Return (x, y) of the center of cell containing provided text 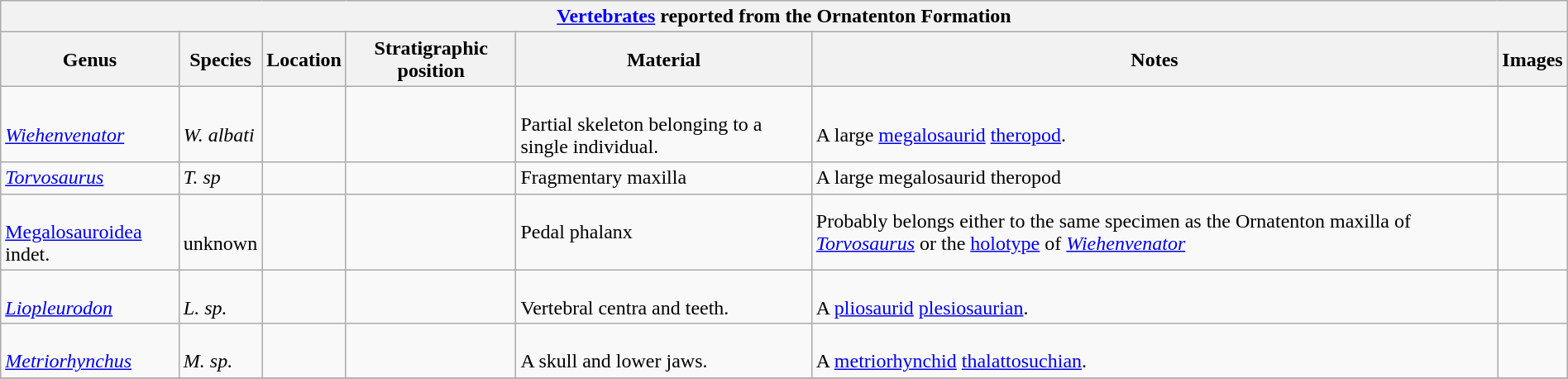
W. albati (220, 124)
Notes (1154, 60)
Fragmentary maxilla (663, 178)
Probably belongs either to the same specimen as the Ornatenton maxilla of Torvosaurus or the holotype of Wiehenvenator (1154, 232)
Pedal phalanx (663, 232)
M. sp. (220, 351)
Liopleurodon (90, 296)
A large megalosaurid theropod (1154, 178)
Metriorhynchus (90, 351)
Partial skeleton belonging to a single individual. (663, 124)
L. sp. (220, 296)
Stratigraphic position (431, 60)
Species (220, 60)
A skull and lower jaws. (663, 351)
Location (304, 60)
unknown (220, 232)
A large megalosaurid theropod. (1154, 124)
Material (663, 60)
Genus (90, 60)
A pliosaurid plesiosaurian. (1154, 296)
Vertebrates reported from the Ornatenton Formation (784, 17)
Images (1532, 60)
Vertebral centra and teeth. (663, 296)
A metriorhynchid thalattosuchian. (1154, 351)
Megalosauroidea indet. (90, 232)
Torvosaurus (90, 178)
T. sp (220, 178)
Wiehenvenator (90, 124)
